Identify which cell holds the provided text, then report its (x, y) central coordinate. 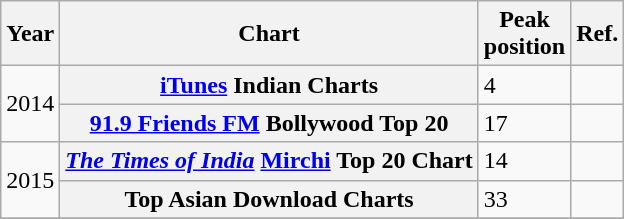
91.9 Friends FM Bollywood Top 20 (269, 123)
2015 (30, 180)
Chart (269, 34)
iTunes Indian Charts (269, 85)
Top Asian Download Charts (269, 199)
33 (524, 199)
Ref. (598, 34)
14 (524, 161)
2014 (30, 104)
Peakposition (524, 34)
Year (30, 34)
4 (524, 85)
The Times of India Mirchi Top 20 Chart (269, 161)
17 (524, 123)
